Provide the (X, Y) coordinate of the cell's center where the given text is located.  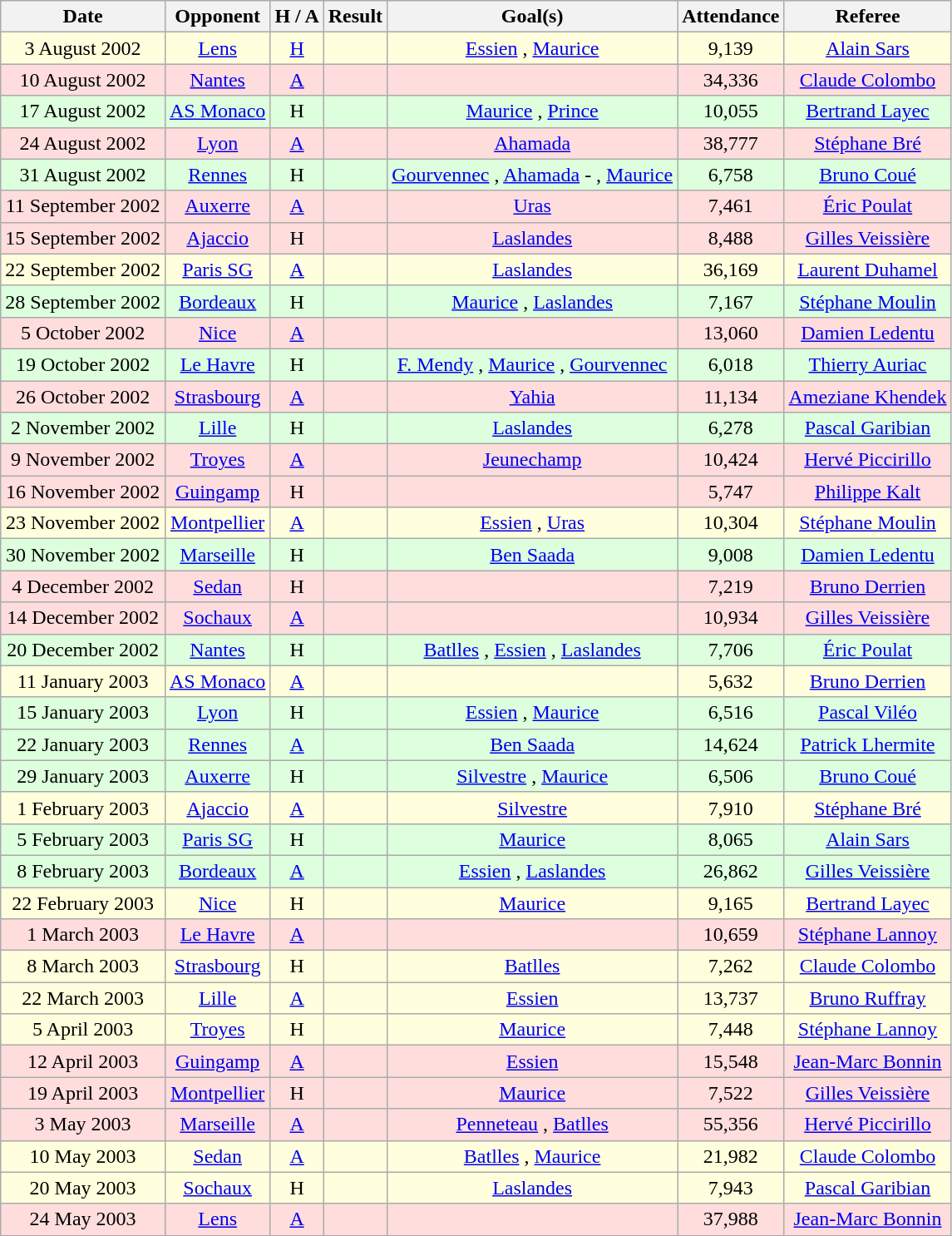
F. Mendy , Maurice , Gourvennec (532, 364)
23 November 2002 (83, 523)
Essien , Laslandes (532, 871)
22 February 2003 (83, 902)
Laurent Duhamel (868, 269)
7,910 (731, 808)
11 September 2002 (83, 206)
10,424 (731, 460)
6,278 (731, 428)
Silvestre (532, 808)
26 October 2002 (83, 397)
10 August 2002 (83, 80)
24 August 2002 (83, 143)
9 November 2002 (83, 460)
29 January 2003 (83, 776)
Patrick Lhermite (868, 744)
4 December 2002 (83, 586)
30 November 2002 (83, 555)
22 March 2003 (83, 998)
19 October 2002 (83, 364)
7,167 (731, 301)
Gourvennec , Ahamada - , Maurice (532, 175)
13,060 (731, 333)
Jeunechamp (532, 460)
5,747 (731, 492)
20 December 2002 (83, 650)
7,219 (731, 586)
22 September 2002 (83, 269)
9,008 (731, 555)
38,777 (731, 143)
Yahia (532, 397)
7,461 (731, 206)
10,659 (731, 935)
7,943 (731, 1188)
15,548 (731, 1061)
5 February 2003 (83, 839)
Penneteau , Batlles (532, 1125)
Goal(s) (532, 17)
Date (83, 17)
37,988 (731, 1219)
Uras (532, 206)
8,065 (731, 839)
36,169 (731, 269)
Silvestre , Maurice (532, 776)
7,448 (731, 1030)
11 January 2003 (83, 681)
9,165 (731, 902)
15 January 2003 (83, 713)
Philippe Kalt (868, 492)
Ameziane Khendek (868, 397)
11,134 (731, 397)
19 April 2003 (83, 1093)
15 September 2002 (83, 238)
10 May 2003 (83, 1156)
2 November 2002 (83, 428)
Ahamada (532, 143)
8 March 2003 (83, 967)
5 April 2003 (83, 1030)
Pascal Viléo (868, 713)
Bruno Ruffray (868, 998)
6,758 (731, 175)
24 May 2003 (83, 1219)
Thierry Auriac (868, 364)
31 August 2002 (83, 175)
Batlles (532, 967)
6,018 (731, 364)
10,304 (731, 523)
9,139 (731, 48)
H / A (297, 17)
1 March 2003 (83, 935)
12 April 2003 (83, 1061)
17 August 2002 (83, 111)
7,262 (731, 967)
10,934 (731, 618)
Attendance (731, 17)
55,356 (731, 1125)
Batlles , Maurice (532, 1156)
26,862 (731, 871)
Result (355, 17)
5,632 (731, 681)
14,624 (731, 744)
7,706 (731, 650)
Maurice , Prince (532, 111)
14 December 2002 (83, 618)
22 January 2003 (83, 744)
34,336 (731, 80)
Maurice , Laslandes (532, 301)
Opponent (217, 17)
Essien , Uras (532, 523)
3 May 2003 (83, 1125)
21,982 (731, 1156)
Batlles , Essien , Laslandes (532, 650)
6,516 (731, 713)
8 February 2003 (83, 871)
6,506 (731, 776)
7,522 (731, 1093)
20 May 2003 (83, 1188)
1 February 2003 (83, 808)
3 August 2002 (83, 48)
28 September 2002 (83, 301)
Referee (868, 17)
8,488 (731, 238)
13,737 (731, 998)
10,055 (731, 111)
16 November 2002 (83, 492)
5 October 2002 (83, 333)
